Search for the cell housing the specified text and yield its [x, y] center coordinate. 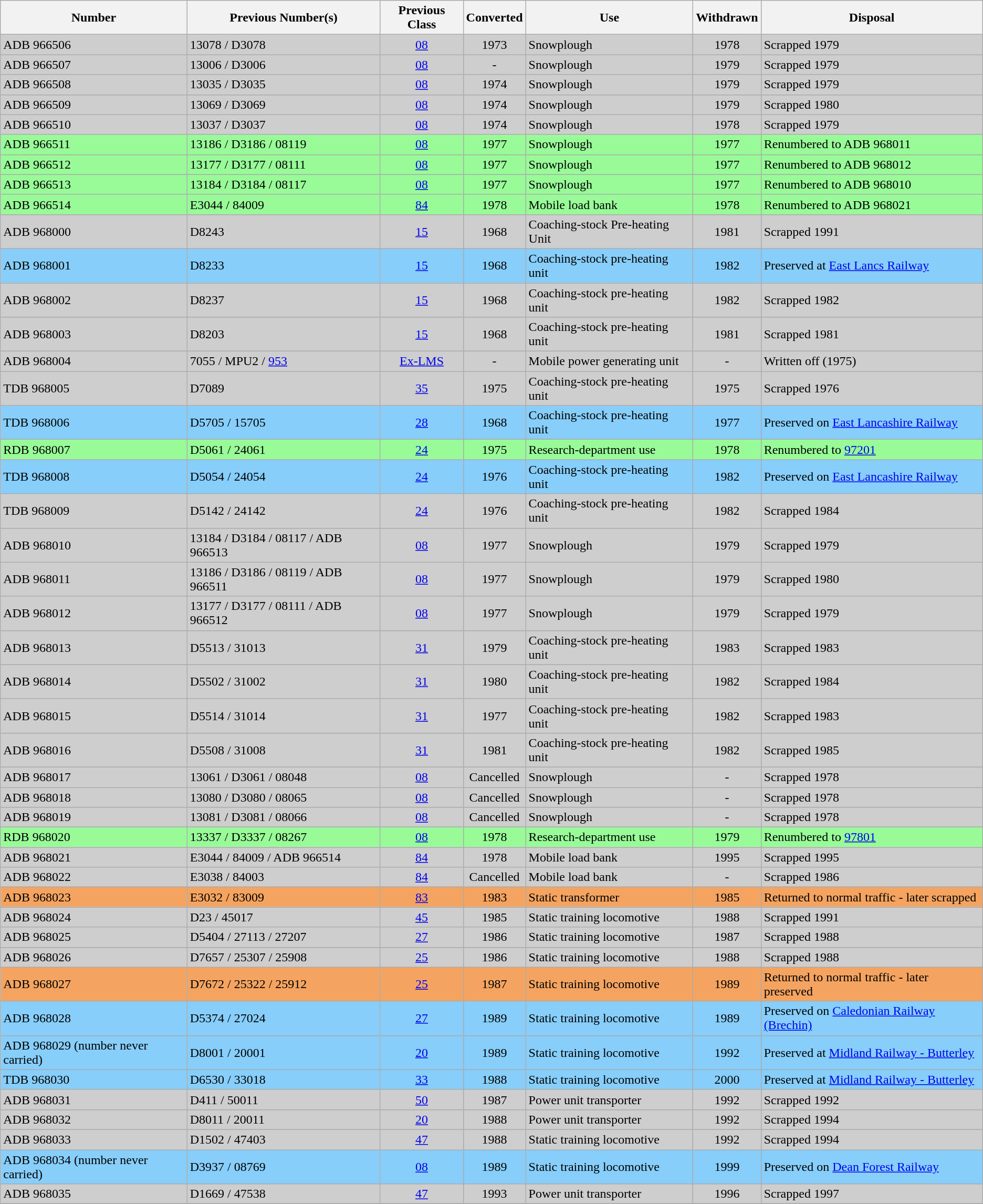
ADB 968021 [93, 857]
ADB 968034 (number never carried) [93, 1166]
Returned to normal traffic - later preserved [872, 984]
RDB 968020 [93, 837]
D3937 / 08769 [284, 1166]
ADB 968001 [93, 266]
Scrapped 1995 [872, 857]
Renumbered to 97201 [872, 450]
E3044 / 84009 / ADB 966514 [284, 857]
ADB 968015 [93, 715]
ADB 966509 [93, 105]
13037 / D3037 [284, 124]
Renumbered to ADB 968010 [872, 184]
Static transformer [609, 897]
13006 / D3006 [284, 65]
Previous Class [422, 18]
D411 / 50011 [284, 1099]
ADB 966510 [93, 124]
1996 [727, 1194]
35 [422, 389]
E3038 / 84003 [284, 877]
ADB 968033 [93, 1139]
D8203 [284, 334]
TDB 968008 [93, 477]
13177 / D3177 / 08111 / ADB 966512 [284, 614]
Scrapped 1992 [872, 1099]
D1502 / 47403 [284, 1139]
Ex-LMS [422, 361]
ADB 968011 [93, 579]
D7672 / 25322 / 25912 [284, 984]
ADB 968019 [93, 817]
D8233 [284, 266]
Renumbered to ADB 968021 [872, 204]
RDB 968007 [93, 450]
D5502 / 31002 [284, 682]
Scrapped 1982 [872, 299]
83 [422, 897]
ADB 968003 [93, 334]
Scrapped 1997 [872, 1194]
Number [93, 18]
D5508 / 31008 [284, 750]
ADB 968010 [93, 545]
ADB 968012 [93, 614]
D23 / 45017 [284, 917]
ADB 968035 [93, 1194]
D5374 / 27024 [284, 1018]
Use [609, 18]
D1669 / 47538 [284, 1194]
2000 [727, 1080]
ADB 968002 [93, 299]
TDB 968009 [93, 511]
13184 / D3184 / 08117 [284, 184]
1999 [727, 1166]
ADB 968004 [93, 361]
ADB 968018 [93, 797]
Preserved on Dean Forest Railway [872, 1166]
ADB 966507 [93, 65]
7055 / MPU2 / 953 [284, 361]
TDB 968005 [93, 389]
D5404 / 27113 / 27207 [284, 937]
ADB 968024 [93, 917]
13186 / D3186 / 08119 / ADB 966511 [284, 579]
D7657 / 25307 / 25908 [284, 957]
1973 [495, 45]
E3032 / 83009 [284, 897]
Disposal [872, 18]
ADB 966506 [93, 45]
ADB 968016 [93, 750]
D8237 [284, 299]
ADB 966508 [93, 85]
D5061 / 24061 [284, 450]
ADB 968031 [93, 1099]
D6530 / 33018 [284, 1080]
ADB 968027 [93, 984]
ADB 968017 [93, 777]
ADB 968023 [93, 897]
Renumbered to ADB 968012 [872, 164]
ADB 968026 [93, 957]
ADB 968014 [93, 682]
13080 / D3080 / 08065 [284, 797]
28 [422, 422]
Written off (1975) [872, 361]
D8011 / 20011 [284, 1119]
ADB 966512 [93, 164]
Scrapped 1976 [872, 389]
33 [422, 1080]
D7089 [284, 389]
13177 / D3177 / 08111 [284, 164]
D5142 / 24142 [284, 511]
ADB 968000 [93, 231]
Mobile power generating unit [609, 361]
1993 [495, 1194]
TDB 968030 [93, 1080]
13069 / D3069 [284, 105]
Coaching-stock Pre-heating Unit [609, 231]
D5705 / 15705 [284, 422]
ADB 968032 [93, 1119]
1995 [727, 857]
D8243 [284, 231]
D5514 / 31014 [284, 715]
13081 / D3081 / 08066 [284, 817]
ADB 968022 [93, 877]
TDB 968006 [93, 422]
D8001 / 20001 [284, 1053]
13186 / D3186 / 08119 [284, 144]
E3044 / 84009 [284, 204]
ADB 968025 [93, 937]
ADB 968028 [93, 1018]
Previous Number(s) [284, 18]
13078 / D3078 [284, 45]
ADB 968029 (number never carried) [93, 1053]
D5513 / 31013 [284, 647]
13061 / D3061 / 08048 [284, 777]
Scrapped 1981 [872, 334]
Renumbered to ADB 968011 [872, 144]
13184 / D3184 / 08117 / ADB 966513 [284, 545]
D5054 / 24054 [284, 477]
Renumbered to 97801 [872, 837]
ADB 966514 [93, 204]
ADB 968013 [93, 647]
ADB 966511 [93, 144]
1980 [495, 682]
13035 / D3035 [284, 85]
Scrapped 1986 [872, 877]
13337 / D3337 / 08267 [284, 837]
Preserved at East Lancs Railway [872, 266]
Withdrawn [727, 18]
ADB 966513 [93, 184]
45 [422, 917]
Returned to normal traffic - later scrapped [872, 897]
50 [422, 1099]
Preserved on Caledonian Railway (Brechin) [872, 1018]
Scrapped 1985 [872, 750]
Converted [495, 18]
